For the text-containing cell, return its midpoint in [X, Y] coordinate format. 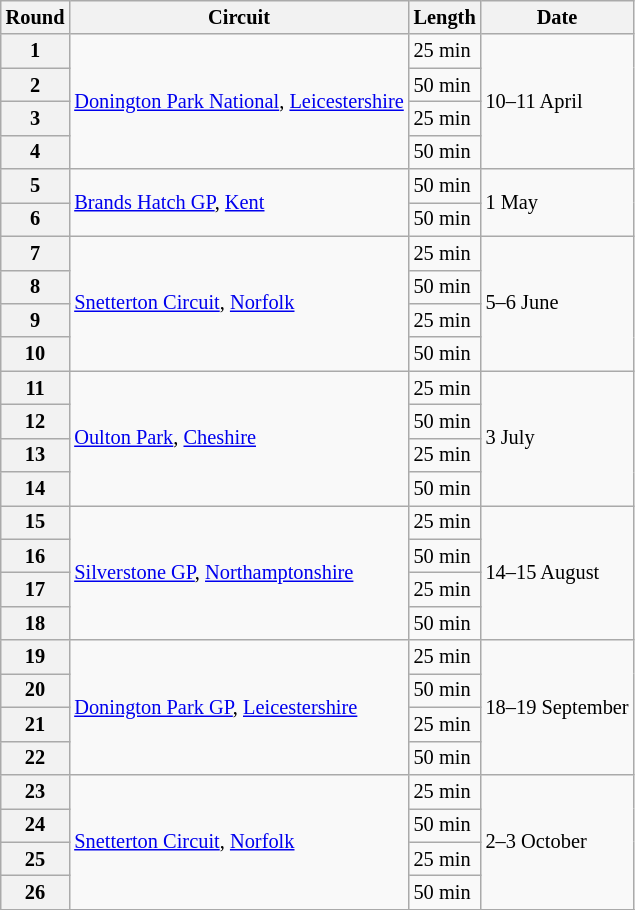
3 [36, 118]
23 [36, 791]
2 [36, 85]
26 [36, 892]
9 [36, 320]
Donington Park National, Leicestershire [238, 102]
10–11 April [558, 102]
4 [36, 152]
Length [445, 17]
Silverstone GP, Northamptonshire [238, 572]
14–15 August [558, 572]
21 [36, 724]
22 [36, 758]
7 [36, 253]
18–19 September [558, 708]
16 [36, 556]
18 [36, 623]
1 May [558, 202]
24 [36, 825]
25 [36, 859]
1 [36, 51]
Round [36, 17]
5–6 June [558, 304]
19 [36, 657]
8 [36, 287]
14 [36, 489]
20 [36, 690]
12 [36, 421]
15 [36, 522]
3 July [558, 438]
5 [36, 186]
6 [36, 219]
Donington Park GP, Leicestershire [238, 708]
Oulton Park, Cheshire [238, 438]
Circuit [238, 17]
11 [36, 388]
Date [558, 17]
17 [36, 589]
2–3 October [558, 842]
Brands Hatch GP, Kent [238, 202]
10 [36, 354]
13 [36, 455]
